Locate the cell with the specified text and output its [x, y] center coordinate. 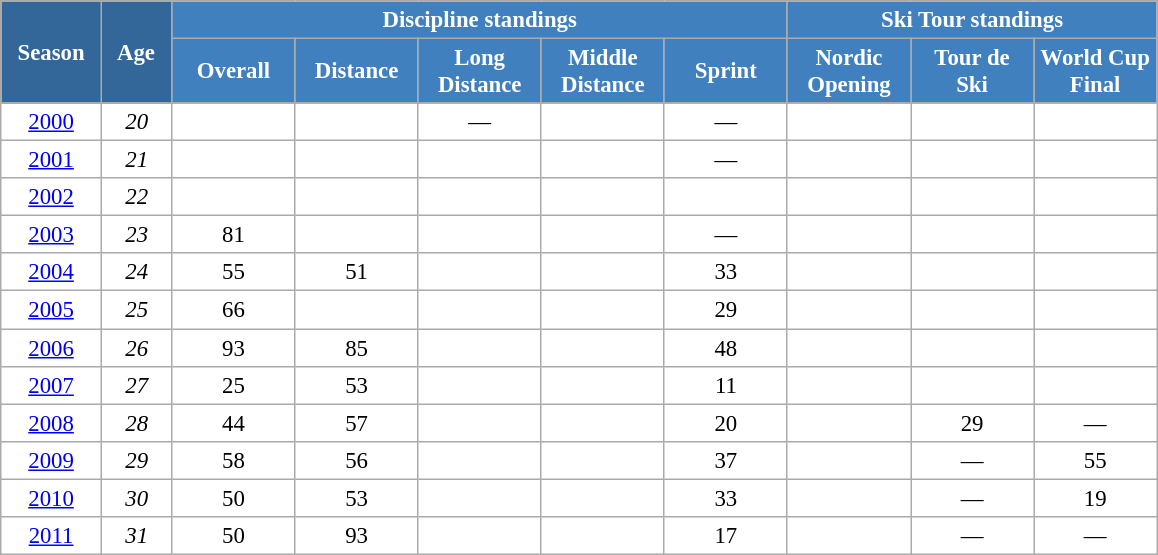
2008 [52, 423]
51 [356, 273]
58 [234, 460]
37 [726, 460]
2006 [52, 348]
Distance [356, 72]
22 [136, 197]
NordicOpening [848, 72]
2002 [52, 197]
World CupFinal [1096, 72]
44 [234, 423]
24 [136, 273]
26 [136, 348]
Long Distance [480, 72]
Discipline standings [480, 20]
2003 [52, 235]
66 [234, 310]
Middle Distance [602, 72]
2001 [52, 160]
2007 [52, 385]
Season [52, 52]
17 [726, 536]
Age [136, 52]
27 [136, 385]
2010 [52, 498]
Overall [234, 72]
2009 [52, 460]
Sprint [726, 72]
31 [136, 536]
48 [726, 348]
2000 [52, 122]
21 [136, 160]
28 [136, 423]
19 [1096, 498]
2005 [52, 310]
Tour deSki [972, 72]
56 [356, 460]
85 [356, 348]
2004 [52, 273]
57 [356, 423]
81 [234, 235]
2011 [52, 536]
23 [136, 235]
11 [726, 385]
Ski Tour standings [972, 20]
30 [136, 498]
